Detect which cell encompasses the target text, then output its (X, Y) center coordinate. 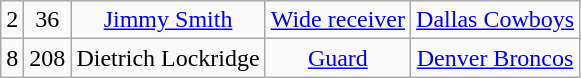
2 (12, 20)
36 (48, 20)
Guard (338, 58)
Wide receiver (338, 20)
Denver Broncos (496, 58)
8 (12, 58)
208 (48, 58)
Dietrich Lockridge (168, 58)
Dallas Cowboys (496, 20)
Jimmy Smith (168, 20)
